Scan for the cell matching the given text and deliver its (X, Y) coordinate at center. 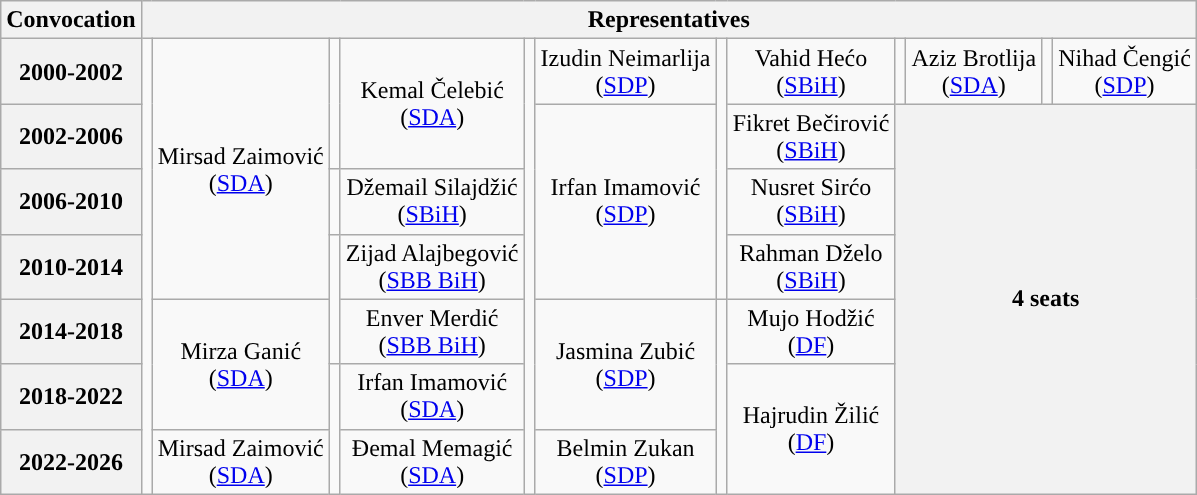
Hajrudin Žilić(DF) (811, 429)
Nusret Sirćo(SBiH) (811, 202)
Zijad Alajbegović(SBB BiH) (432, 266)
Džemail Silajdžić(SBiH) (432, 202)
2000-2002 (71, 72)
Representatives (668, 20)
2022-2026 (71, 462)
Jasmina Zubić(SDP) (626, 364)
2006-2010 (71, 202)
2014-2018 (71, 332)
Enver Merdić(SBB BiH) (432, 332)
Mirza Ganić(SDA) (240, 364)
2010-2014 (71, 266)
Fikret Bečirović(SBiH) (811, 136)
4 seats (1046, 299)
2002-2006 (71, 136)
Aziz Brotlija(SDA) (974, 72)
Nihad Čengić(SDP) (1125, 72)
Kemal Čelebić(SDA) (432, 104)
Vahid Hećo(SBiH) (811, 72)
Irfan Imamović(SDA) (432, 396)
Rahman Dželo(SBiH) (811, 266)
Irfan Imamović(SDP) (626, 202)
Izudin Neimarlija(SDP) (626, 72)
Convocation (71, 20)
Belmin Zukan(SDP) (626, 462)
2018-2022 (71, 396)
Mujo Hodžić(DF) (811, 332)
Đemal Memagić(SDA) (432, 462)
